Find where the given text appears and provide that cell's center as (x, y) coordinate. 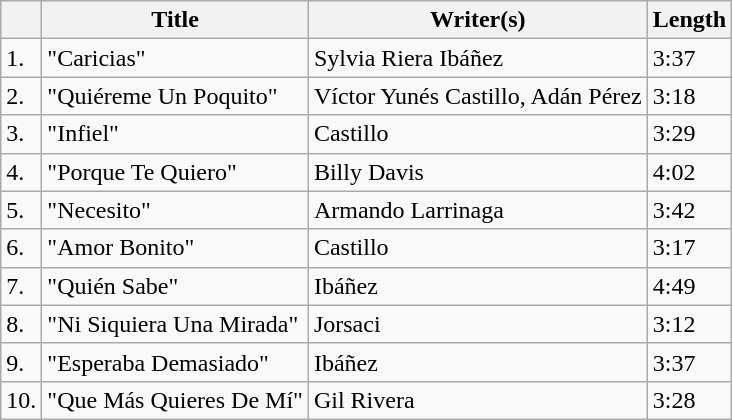
Billy Davis (478, 172)
Armando Larrinaga (478, 210)
"Quiéreme Un Poquito" (176, 96)
3:12 (689, 324)
Sylvia Riera Ibáñez (478, 58)
2. (22, 96)
"Infiel" (176, 134)
Jorsaci (478, 324)
"Ni Siquiera Una Mirada" (176, 324)
"Que Más Quieres De Mí" (176, 400)
8. (22, 324)
4:02 (689, 172)
Writer(s) (478, 20)
4:49 (689, 286)
5. (22, 210)
3:28 (689, 400)
3:18 (689, 96)
"Quién Sabe" (176, 286)
"Caricias" (176, 58)
7. (22, 286)
Length (689, 20)
4. (22, 172)
6. (22, 248)
3:17 (689, 248)
9. (22, 362)
"Necesito" (176, 210)
3:42 (689, 210)
"Amor Bonito" (176, 248)
"Esperaba Demasiado" (176, 362)
"Porque Te Quiero" (176, 172)
1. (22, 58)
10. (22, 400)
Gil Rivera (478, 400)
Víctor Yunés Castillo, Adán Pérez (478, 96)
3:29 (689, 134)
Title (176, 20)
3. (22, 134)
